Detect which cell encompasses the target text, then output its [X, Y] center coordinate. 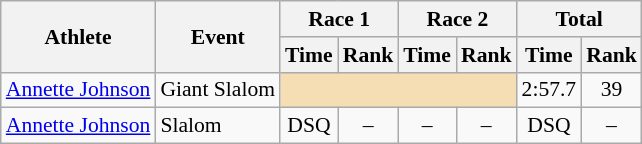
39 [612, 90]
Giant Slalom [218, 90]
Event [218, 36]
2:57.7 [550, 90]
Slalom [218, 126]
Race 1 [339, 19]
Race 2 [457, 19]
Athlete [78, 36]
Total [580, 19]
